Search for the cell housing the specified text and yield its (X, Y) center coordinate. 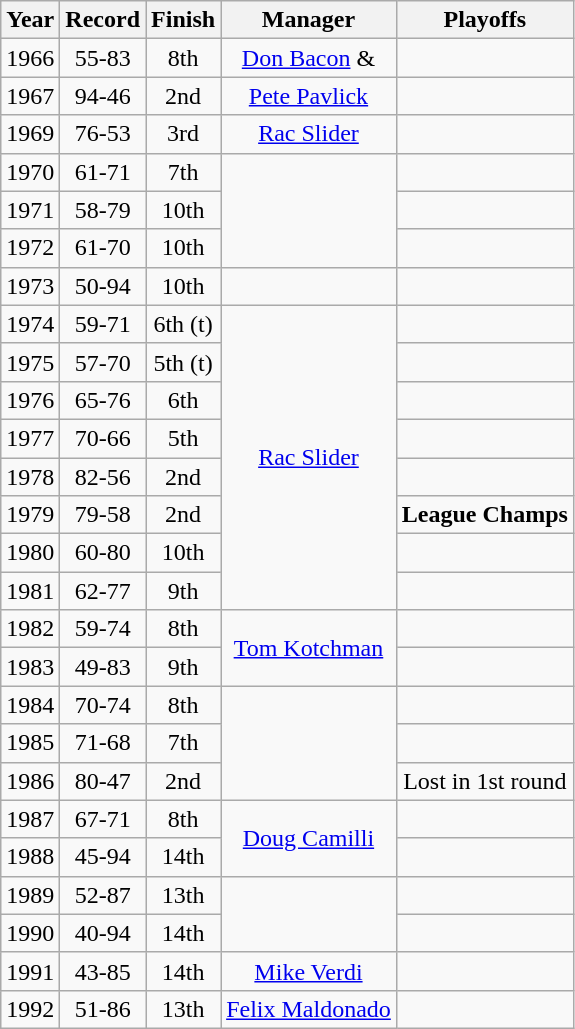
67-71 (103, 819)
58-79 (103, 210)
1973 (30, 286)
1983 (30, 667)
1990 (30, 933)
Manager (309, 20)
65-76 (103, 400)
5th (t) (184, 362)
1979 (30, 515)
Mike Verdi (309, 971)
Record (103, 20)
Felix Maldonado (309, 1009)
3rd (184, 134)
1974 (30, 324)
1989 (30, 895)
Doug Camilli (309, 838)
League Champs (484, 515)
1976 (30, 400)
52-87 (103, 895)
Year (30, 20)
Pete Pavlick (309, 96)
6th (t) (184, 324)
6th (184, 400)
61-71 (103, 172)
70-66 (103, 438)
1992 (30, 1009)
1988 (30, 857)
1984 (30, 705)
43-85 (103, 971)
59-71 (103, 324)
1981 (30, 591)
50-94 (103, 286)
1985 (30, 743)
Don Bacon & (309, 58)
94-46 (103, 96)
Tom Kotchman (309, 648)
Lost in 1st round (484, 781)
1991 (30, 971)
1971 (30, 210)
40-94 (103, 933)
82-56 (103, 477)
1966 (30, 58)
Playoffs (484, 20)
1980 (30, 553)
Finish (184, 20)
71-68 (103, 743)
76-53 (103, 134)
1972 (30, 248)
55-83 (103, 58)
49-83 (103, 667)
1982 (30, 629)
1969 (30, 134)
45-94 (103, 857)
1978 (30, 477)
5th (184, 438)
1986 (30, 781)
61-70 (103, 248)
80-47 (103, 781)
1977 (30, 438)
57-70 (103, 362)
59-74 (103, 629)
60-80 (103, 553)
79-58 (103, 515)
51-86 (103, 1009)
1975 (30, 362)
1970 (30, 172)
70-74 (103, 705)
1967 (30, 96)
62-77 (103, 591)
1987 (30, 819)
